Locate the cell with the specified text and output its [x, y] center coordinate. 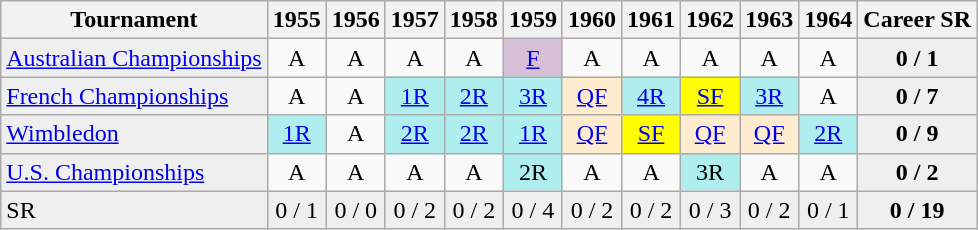
0 / 9 [918, 134]
1963 [770, 20]
1959 [532, 20]
1956 [356, 20]
1955 [296, 20]
0 / 4 [532, 210]
Tournament [134, 20]
1964 [828, 20]
F [532, 58]
0 / 0 [356, 210]
1957 [414, 20]
0 / 3 [710, 210]
0 / 19 [918, 210]
SR [134, 210]
0 / 7 [918, 96]
1962 [710, 20]
1961 [652, 20]
Australian Championships [134, 58]
Career SR [918, 20]
U.S. Championships [134, 172]
French Championships [134, 96]
1958 [474, 20]
Wimbledon [134, 134]
1960 [592, 20]
4R [652, 96]
